Pinpoint the cell where the given text exists, returning its [x, y] midpoint coordinate. 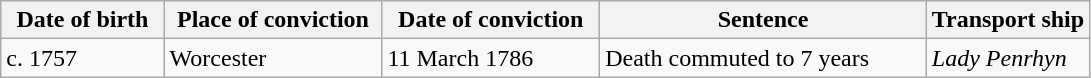
11 March 1786 [491, 58]
Transport ship [1008, 20]
Place of conviction [273, 20]
Death commuted to 7 years [764, 58]
c. 1757 [82, 58]
Lady Penrhyn [1008, 58]
Date of conviction [491, 20]
Worcester [273, 58]
Date of birth [82, 20]
Sentence [764, 20]
